Find where the given text appears and provide that cell's center as (x, y) coordinate. 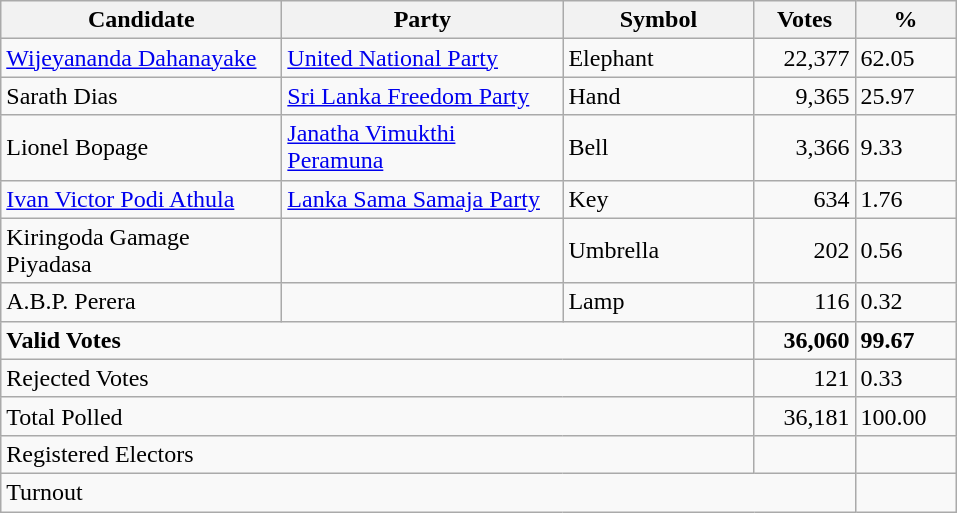
Ivan Victor Podi Athula (142, 199)
0.33 (906, 378)
9.33 (906, 148)
1.76 (906, 199)
Sri Lanka Freedom Party (422, 96)
0.56 (906, 250)
202 (804, 250)
Kiringoda Gamage Piyadasa (142, 250)
36,060 (804, 340)
100.00 (906, 416)
Bell (658, 148)
Symbol (658, 20)
Hand (658, 96)
3,366 (804, 148)
Lamp (658, 302)
Wijeyananda Dahanayake (142, 58)
Votes (804, 20)
% (906, 20)
25.97 (906, 96)
Umbrella (658, 250)
Registered Electors (378, 454)
Candidate (142, 20)
Total Polled (378, 416)
Sarath Dias (142, 96)
62.05 (906, 58)
121 (804, 378)
99.67 (906, 340)
Party (422, 20)
United National Party (422, 58)
116 (804, 302)
Lionel Bopage (142, 148)
Lanka Sama Samaja Party (422, 199)
A.B.P. Perera (142, 302)
0.32 (906, 302)
9,365 (804, 96)
Valid Votes (378, 340)
Janatha Vimukthi Peramuna (422, 148)
36,181 (804, 416)
Turnout (428, 492)
634 (804, 199)
Elephant (658, 58)
22,377 (804, 58)
Rejected Votes (378, 378)
Key (658, 199)
